Scan for the cell matching the given text and deliver its (X, Y) coordinate at center. 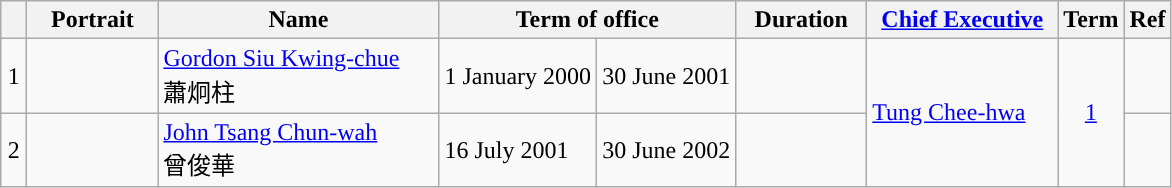
30 June 2002 (666, 150)
Tung Chee-hwa (962, 113)
16 July 2001 (518, 150)
Chief Executive (962, 20)
John Tsang Chun-wah曾俊華 (298, 150)
Term (1091, 20)
Term of office (588, 20)
2 (14, 150)
Ref (1148, 20)
Portrait (92, 20)
Gordon Siu Kwing-chue蕭炯柱 (298, 76)
Duration (802, 20)
1 January 2000 (518, 76)
30 June 2001 (666, 76)
Name (298, 20)
